Identify which cell holds the provided text, then report its [X, Y] central coordinate. 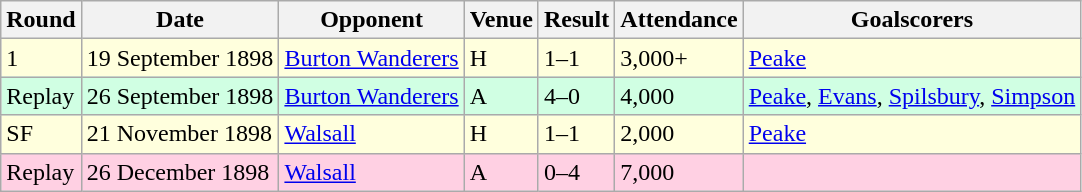
4,000 [679, 96]
26 September 1898 [180, 96]
Goalscorers [912, 20]
Attendance [679, 20]
4–0 [576, 96]
26 December 1898 [180, 172]
21 November 1898 [180, 134]
Date [180, 20]
2,000 [679, 134]
Result [576, 20]
Round [41, 20]
19 September 1898 [180, 58]
SF [41, 134]
1 [41, 58]
Venue [501, 20]
0–4 [576, 172]
3,000+ [679, 58]
Opponent [372, 20]
Peake, Evans, Spilsbury, Simpson [912, 96]
7,000 [679, 172]
